Search for the cell housing the specified text and yield its [X, Y] center coordinate. 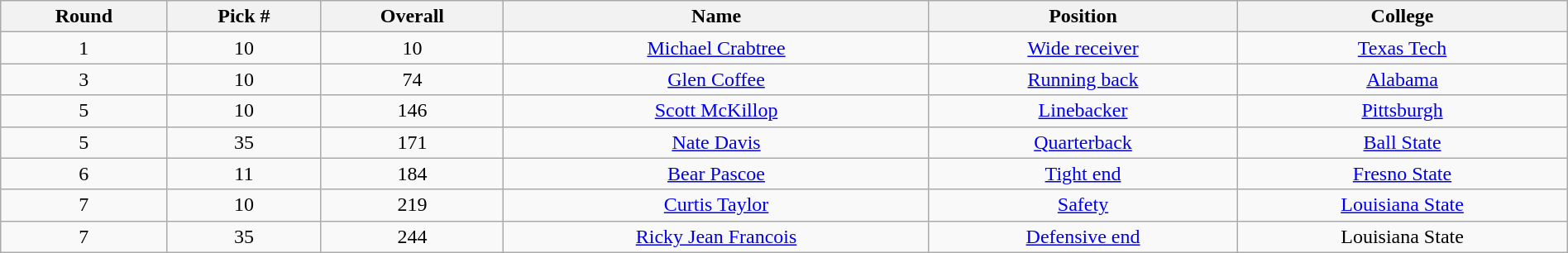
Round [84, 17]
1 [84, 48]
Position [1083, 17]
Bear Pascoe [716, 174]
Safety [1083, 205]
6 [84, 174]
College [1403, 17]
Pick # [244, 17]
Tight end [1083, 174]
3 [84, 79]
Linebacker [1083, 111]
Scott McKillop [716, 111]
Curtis Taylor [716, 205]
Fresno State [1403, 174]
Glen Coffee [716, 79]
Ball State [1403, 142]
Running back [1083, 79]
Overall [412, 17]
Name [716, 17]
Ricky Jean Francois [716, 236]
Defensive end [1083, 236]
Alabama [1403, 79]
Pittsburgh [1403, 111]
244 [412, 236]
184 [412, 174]
Michael Crabtree [716, 48]
11 [244, 174]
Texas Tech [1403, 48]
219 [412, 205]
Nate Davis [716, 142]
Wide receiver [1083, 48]
Quarterback [1083, 142]
171 [412, 142]
74 [412, 79]
146 [412, 111]
